Provide the (X, Y) coordinate of the cell's center where the given text is located.  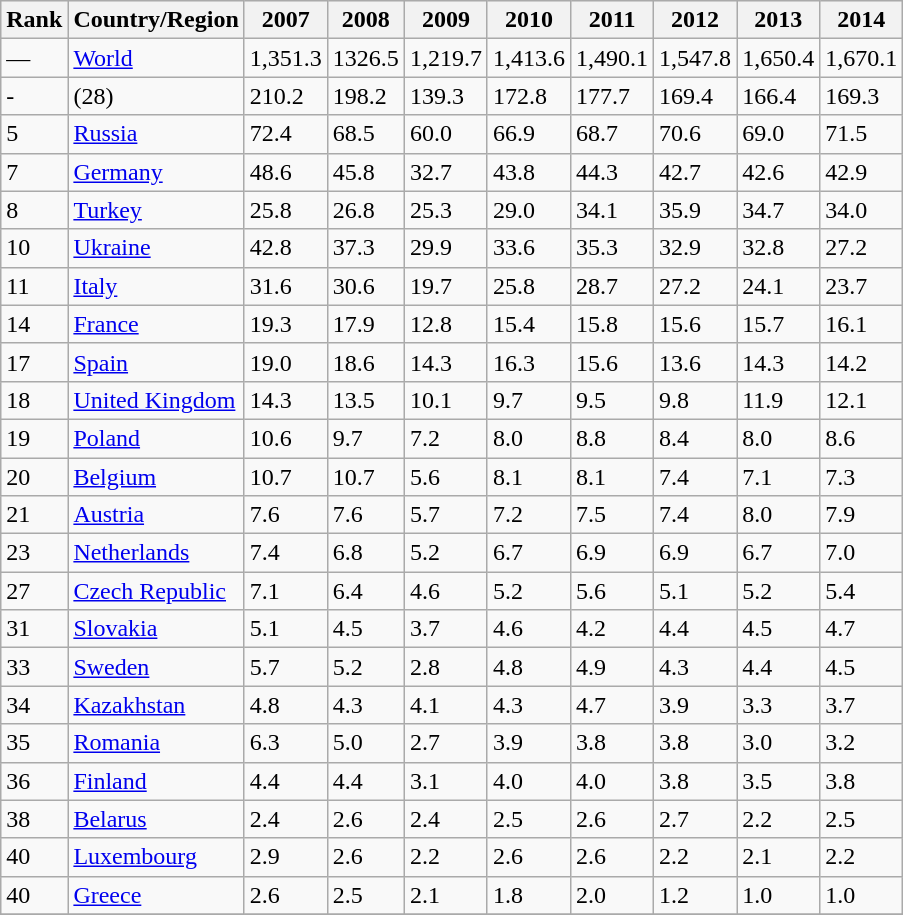
Italy (156, 286)
8.8 (612, 438)
12.1 (862, 400)
Greece (156, 895)
5 (34, 134)
7.9 (862, 515)
1,413.6 (528, 58)
71.5 (862, 134)
7 (34, 172)
Austria (156, 515)
23 (34, 553)
Netherlands (156, 553)
33 (34, 667)
18 (34, 400)
35.3 (612, 248)
2.0 (612, 895)
18.6 (366, 362)
35.9 (696, 210)
34.1 (612, 210)
42.6 (778, 172)
2014 (862, 20)
17 (34, 362)
19.7 (446, 286)
Turkey (156, 210)
7.0 (862, 553)
11 (34, 286)
32.9 (696, 248)
70.6 (696, 134)
10 (34, 248)
1,490.1 (612, 58)
166.4 (778, 96)
8.6 (862, 438)
15.4 (528, 324)
42.8 (286, 248)
Spain (156, 362)
29.9 (446, 248)
31.6 (286, 286)
2.8 (446, 667)
1,670.1 (862, 58)
23.7 (862, 286)
7.3 (862, 477)
5.0 (366, 743)
1.8 (528, 895)
35 (34, 743)
33.6 (528, 248)
14 (34, 324)
1326.5 (366, 58)
19 (34, 438)
— (34, 58)
169.3 (862, 96)
36 (34, 781)
- (34, 96)
Russia (156, 134)
44.3 (612, 172)
2010 (528, 20)
26.8 (366, 210)
6.3 (286, 743)
Rank (34, 20)
72.4 (286, 134)
1.2 (696, 895)
9.8 (696, 400)
34.0 (862, 210)
20 (34, 477)
14.2 (862, 362)
3.5 (778, 781)
7.5 (612, 515)
6.8 (366, 553)
1,650.4 (778, 58)
21 (34, 515)
25.3 (446, 210)
4.1 (446, 705)
2013 (778, 20)
1,351.3 (286, 58)
4.2 (612, 629)
4.9 (612, 667)
43.8 (528, 172)
30.6 (366, 286)
2.9 (286, 857)
13.5 (366, 400)
42.7 (696, 172)
32.8 (778, 248)
5.4 (862, 591)
1,547.8 (696, 58)
66.9 (528, 134)
172.8 (528, 96)
15.7 (778, 324)
10.1 (446, 400)
45.8 (366, 172)
10.6 (286, 438)
19.0 (286, 362)
198.2 (366, 96)
13.6 (696, 362)
12.8 (446, 324)
3.1 (446, 781)
2007 (286, 20)
Sweden (156, 667)
Belgium (156, 477)
68.5 (366, 134)
6.4 (366, 591)
177.7 (612, 96)
2009 (446, 20)
34.7 (778, 210)
(28) (156, 96)
17.9 (366, 324)
68.7 (612, 134)
31 (34, 629)
United Kingdom (156, 400)
8.4 (696, 438)
48.6 (286, 172)
3.0 (778, 743)
Ukraine (156, 248)
16.1 (862, 324)
France (156, 324)
19.3 (286, 324)
28.7 (612, 286)
15.8 (612, 324)
Romania (156, 743)
Poland (156, 438)
Finland (156, 781)
34 (34, 705)
World (156, 58)
Kazakhstan (156, 705)
2008 (366, 20)
29.0 (528, 210)
27 (34, 591)
Luxembourg (156, 857)
16.3 (528, 362)
Belarus (156, 819)
1,219.7 (446, 58)
38 (34, 819)
32.7 (446, 172)
9.5 (612, 400)
Country/Region (156, 20)
3.2 (862, 743)
8 (34, 210)
Slovakia (156, 629)
210.2 (286, 96)
11.9 (778, 400)
2011 (612, 20)
42.9 (862, 172)
37.3 (366, 248)
69.0 (778, 134)
169.4 (696, 96)
3.3 (778, 705)
2012 (696, 20)
Germany (156, 172)
Czech Republic (156, 591)
60.0 (446, 134)
139.3 (446, 96)
24.1 (778, 286)
